Determine the (X, Y) coordinate at the center of the cell enclosing the given text.  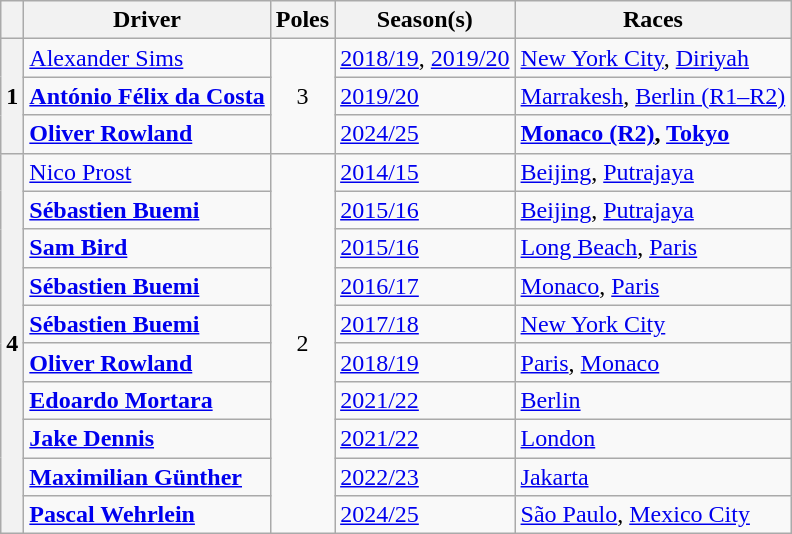
Paris, Monaco (653, 362)
Jake Dennis (147, 438)
Long Beach, Paris (653, 248)
1 (12, 96)
Monaco, Paris (653, 286)
Season(s) (425, 20)
2014/15 (425, 172)
Monaco (R2), Tokyo (653, 134)
Alexander Sims (147, 58)
António Félix da Costa (147, 96)
Driver (147, 20)
Edoardo Mortara (147, 400)
Pascal Wehrlein (147, 515)
2017/18 (425, 324)
Maximilian Günther (147, 477)
2018/19 (425, 362)
2 (302, 344)
2019/20 (425, 96)
São Paulo, Mexico City (653, 515)
4 (12, 344)
Nico Prost (147, 172)
2016/17 (425, 286)
Jakarta (653, 477)
Marrakesh, Berlin (R1–R2) (653, 96)
Berlin (653, 400)
2018/19, 2019/20 (425, 58)
Sam Bird (147, 248)
2022/23 (425, 477)
Poles (302, 20)
Races (653, 20)
3 (302, 96)
New York City (653, 324)
London (653, 438)
New York City, Diriyah (653, 58)
